From the cell containing the given text, extract its center point as (x, y) coordinate. 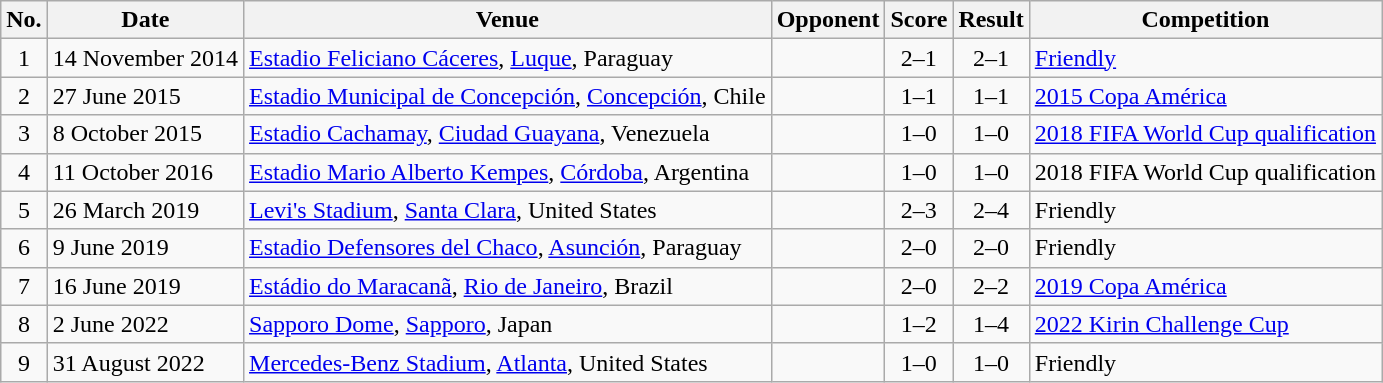
8 October 2015 (145, 134)
2019 Copa América (1205, 286)
27 June 2015 (145, 96)
31 August 2022 (145, 362)
9 (24, 362)
2–3 (919, 210)
1–4 (991, 324)
2015 Copa América (1205, 96)
Estadio Feliciano Cáceres, Luque, Paraguay (508, 58)
2022 Kirin Challenge Cup (1205, 324)
1–2 (919, 324)
14 November 2014 (145, 58)
4 (24, 172)
7 (24, 286)
16 June 2019 (145, 286)
Score (919, 20)
Result (991, 20)
Sapporo Dome, Sapporo, Japan (508, 324)
2–2 (991, 286)
Estadio Cachamay, Ciudad Guayana, Venezuela (508, 134)
Venue (508, 20)
Estadio Municipal de Concepción, Concepción, Chile (508, 96)
2 (24, 96)
26 March 2019 (145, 210)
2–4 (991, 210)
8 (24, 324)
3 (24, 134)
6 (24, 248)
Levi's Stadium, Santa Clara, United States (508, 210)
Estadio Mario Alberto Kempes, Córdoba, Argentina (508, 172)
11 October 2016 (145, 172)
Opponent (828, 20)
Competition (1205, 20)
5 (24, 210)
Date (145, 20)
2 June 2022 (145, 324)
Mercedes-Benz Stadium, Atlanta, United States (508, 362)
9 June 2019 (145, 248)
Estádio do Maracanã, Rio de Janeiro, Brazil (508, 286)
No. (24, 20)
1 (24, 58)
Estadio Defensores del Chaco, Asunción, Paraguay (508, 248)
